Output the (x, y) coordinate of the center of the cell containing the given text.  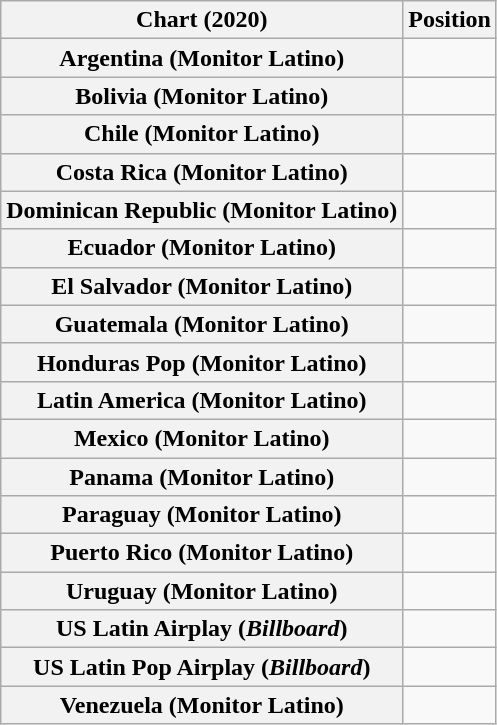
Venezuela (Monitor Latino) (202, 705)
Ecuador (Monitor Latino) (202, 248)
Mexico (Monitor Latino) (202, 438)
Dominican Republic (Monitor Latino) (202, 210)
US Latin Pop Airplay (Billboard) (202, 667)
US Latin Airplay (Billboard) (202, 629)
Guatemala (Monitor Latino) (202, 324)
Chart (2020) (202, 20)
Puerto Rico (Monitor Latino) (202, 553)
Panama (Monitor Latino) (202, 477)
El Salvador (Monitor Latino) (202, 286)
Latin America (Monitor Latino) (202, 400)
Argentina (Monitor Latino) (202, 58)
Position (450, 20)
Chile (Monitor Latino) (202, 134)
Honduras Pop (Monitor Latino) (202, 362)
Paraguay (Monitor Latino) (202, 515)
Uruguay (Monitor Latino) (202, 591)
Bolivia (Monitor Latino) (202, 96)
Costa Rica (Monitor Latino) (202, 172)
